Find where the given text appears and provide that cell's center as [x, y] coordinate. 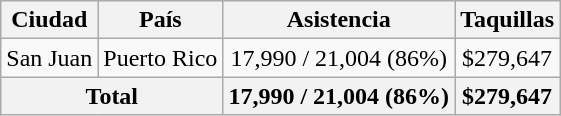
País [160, 20]
Asistencia [339, 20]
Puerto Rico [160, 58]
Ciudad [50, 20]
Total [112, 96]
San Juan [50, 58]
Taquillas [508, 20]
